Scan for the cell matching the given text and deliver its (x, y) coordinate at center. 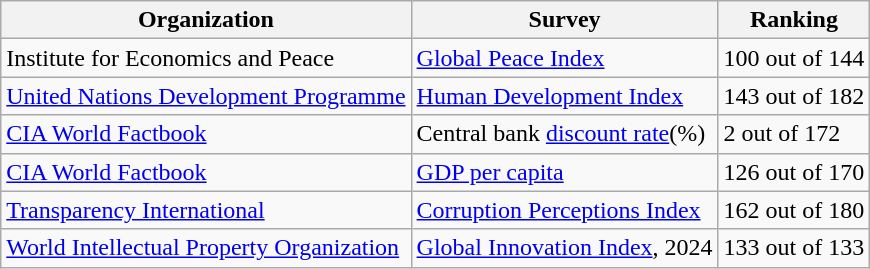
Global Peace Index (564, 58)
162 out of 180 (794, 210)
133 out of 133 (794, 248)
100 out of 144 (794, 58)
Survey (564, 20)
126 out of 170 (794, 172)
Ranking (794, 20)
Human Development Index (564, 96)
Institute for Economics and Peace (206, 58)
2 out of 172 (794, 134)
Transparency International (206, 210)
143 out of 182 (794, 96)
Organization (206, 20)
World Intellectual Property Organization (206, 248)
GDP per capita (564, 172)
Corruption Perceptions Index (564, 210)
Global Innovation Index, 2024 (564, 248)
Central bank discount rate(%) (564, 134)
United Nations Development Programme (206, 96)
